Determine the (x, y) coordinate at the center of the cell enclosing the given text.  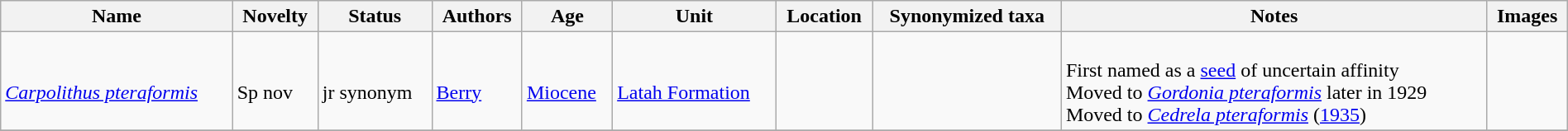
Age (567, 16)
Carpolithus pteraformis (117, 81)
Novelty (275, 16)
Miocene (567, 81)
jr synonym (375, 81)
Berry (476, 81)
Unit (695, 16)
Authors (476, 16)
Name (117, 16)
Synonymized taxa (967, 16)
Sp nov (275, 81)
Status (375, 16)
First named as a seed of uncertain affinityMoved to Gordonia pteraformis later in 1929Moved to Cedrela pteraformis (1935) (1274, 81)
Latah Formation (695, 81)
Location (824, 16)
Images (1527, 16)
Notes (1274, 16)
